Return (X, Y) of the center of cell containing provided text 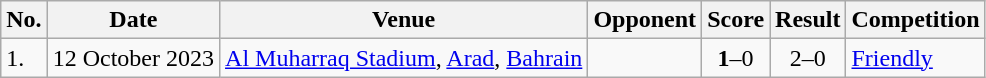
1. (24, 58)
Opponent (645, 20)
2–0 (808, 58)
12 October 2023 (133, 58)
Score (736, 20)
Friendly (916, 58)
Venue (404, 20)
Result (808, 20)
Competition (916, 20)
Al Muharraq Stadium, Arad, Bahrain (404, 58)
1–0 (736, 58)
Date (133, 20)
No. (24, 20)
